From the cell containing the given text, extract its center point as (x, y) coordinate. 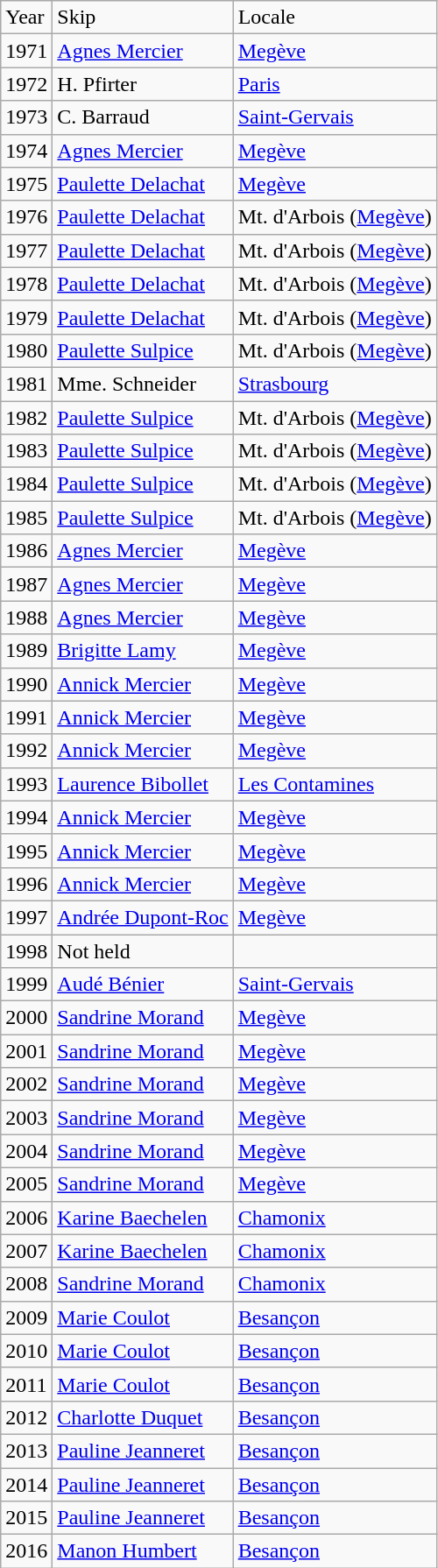
1976 (26, 217)
Brigitte Lamy (143, 651)
1995 (26, 851)
1996 (26, 884)
Locale (335, 18)
1980 (26, 350)
Les Contamines (335, 784)
Andrée Dupont-Roc (143, 917)
1992 (26, 751)
Not held (143, 950)
Audé Bénier (143, 985)
Laurence Bibollet (143, 784)
1987 (26, 584)
1991 (26, 717)
C. Barraud (143, 117)
2014 (26, 1485)
2003 (26, 1118)
2009 (26, 1317)
1972 (26, 84)
Manon Humbert (143, 1551)
2012 (26, 1417)
Mme. Schneider (143, 384)
1988 (26, 618)
H. Pfirter (143, 84)
1984 (26, 484)
2010 (26, 1351)
Year (26, 18)
1999 (26, 985)
1986 (26, 551)
1983 (26, 451)
1982 (26, 418)
1994 (26, 817)
2002 (26, 1084)
1985 (26, 518)
2001 (26, 1051)
Paris (335, 84)
1981 (26, 384)
1977 (26, 251)
1990 (26, 684)
2011 (26, 1384)
1979 (26, 317)
Charlotte Duquet (143, 1417)
1973 (26, 117)
1974 (26, 151)
1997 (26, 917)
1993 (26, 784)
Skip (143, 18)
2005 (26, 1184)
2008 (26, 1284)
1978 (26, 284)
Strasbourg (335, 384)
2004 (26, 1151)
2013 (26, 1451)
1998 (26, 950)
2007 (26, 1251)
2006 (26, 1218)
1989 (26, 651)
2000 (26, 1018)
2015 (26, 1518)
2016 (26, 1551)
1971 (26, 51)
1975 (26, 184)
